Find where the given text appears and provide that cell's center as [X, Y] coordinate. 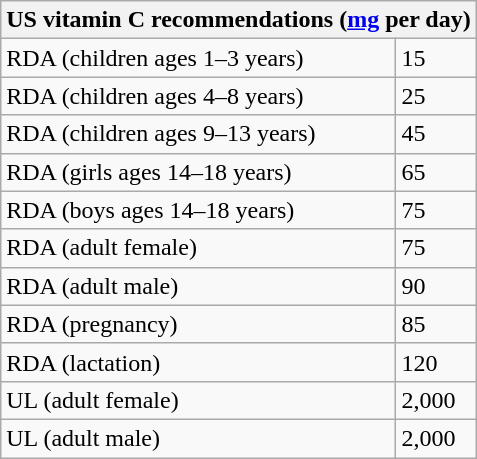
RDA (girls ages 14–18 years) [198, 172]
UL (adult female) [198, 400]
65 [436, 172]
RDA (pregnancy) [198, 324]
RDA (children ages 4–8 years) [198, 96]
90 [436, 286]
RDA (adult female) [198, 248]
45 [436, 134]
RDA (lactation) [198, 362]
15 [436, 58]
85 [436, 324]
RDA (adult male) [198, 286]
UL (adult male) [198, 438]
RDA (children ages 1–3 years) [198, 58]
RDA (children ages 9–13 years) [198, 134]
120 [436, 362]
RDA (boys ages 14–18 years) [198, 210]
25 [436, 96]
US vitamin C recommendations (mg per day) [239, 20]
